Output the (x, y) coordinate of the center of the cell containing the given text.  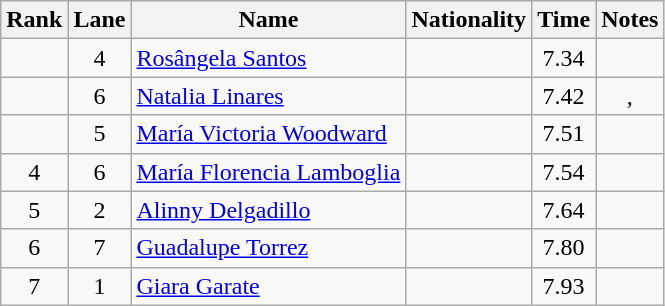
Notes (630, 20)
7.64 (564, 210)
María Victoria Woodward (268, 134)
Alinny Delgadillo (268, 210)
Lane (100, 20)
Guadalupe Torrez (268, 248)
7.34 (564, 58)
2 (100, 210)
7.93 (564, 286)
7.54 (564, 172)
Giara Garate (268, 286)
Rosângela Santos (268, 58)
Name (268, 20)
1 (100, 286)
7.80 (564, 248)
Rank (34, 20)
Natalia Linares (268, 96)
7.42 (564, 96)
Time (564, 20)
7.51 (564, 134)
, (630, 96)
Nationality (469, 20)
María Florencia Lamboglia (268, 172)
